Detect which cell encompasses the target text, then output its (x, y) center coordinate. 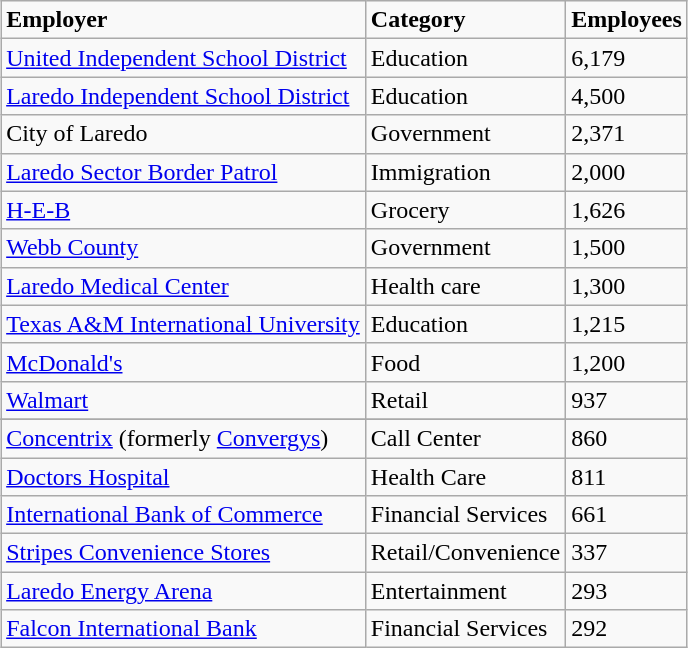
McDonald's (184, 362)
Falcon International Bank (184, 629)
Health Care (465, 477)
6,179 (627, 58)
1,626 (627, 210)
Food (465, 362)
City of Laredo (184, 134)
2,371 (627, 134)
Immigration (465, 172)
Employees (627, 20)
Call Center (465, 438)
2,000 (627, 172)
1,300 (627, 286)
Category (465, 20)
Webb County (184, 248)
4,500 (627, 96)
Texas A&M International University (184, 324)
Laredo Medical Center (184, 286)
Laredo Independent School District (184, 96)
1,500 (627, 248)
937 (627, 400)
Stripes Convenience Stores (184, 553)
337 (627, 553)
1,215 (627, 324)
Grocery (465, 210)
United Independent School District (184, 58)
Health care (465, 286)
Laredo Energy Arena (184, 591)
Retail/Convenience (465, 553)
1,200 (627, 362)
292 (627, 629)
Retail (465, 400)
Doctors Hospital (184, 477)
H-E-B (184, 210)
811 (627, 477)
Entertainment (465, 591)
Walmart (184, 400)
Concentrix (formerly Convergys) (184, 438)
Laredo Sector Border Patrol (184, 172)
International Bank of Commerce (184, 515)
Employer (184, 20)
661 (627, 515)
860 (627, 438)
293 (627, 591)
